Capture the cell that displays the provided text and extract its (X, Y) central coordinate. 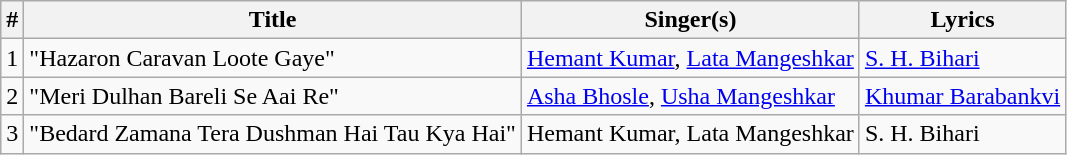
"Hazaron Caravan Loote Gaye" (273, 58)
Khumar Barabankvi (962, 96)
Lyrics (962, 20)
Singer(s) (690, 20)
Asha Bhosle, Usha Mangeshkar (690, 96)
# (12, 20)
"Meri Dulhan Bareli Se Aai Re" (273, 96)
"Bedard Zamana Tera Dushman Hai Tau Kya Hai" (273, 134)
Title (273, 20)
3 (12, 134)
1 (12, 58)
2 (12, 96)
